Output the (x, y) coordinate of the center of the cell containing the given text.  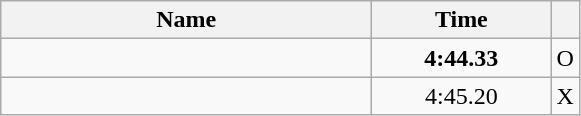
X (565, 96)
4:45.20 (462, 96)
4:44.33 (462, 58)
Time (462, 20)
Name (186, 20)
O (565, 58)
